Locate the cell with the specified text and output its (X, Y) center coordinate. 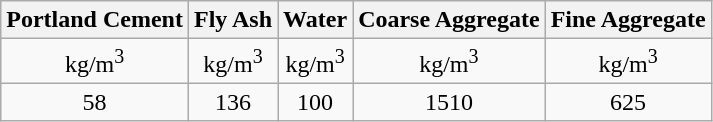
58 (95, 102)
625 (628, 102)
Water (316, 20)
1510 (450, 102)
100 (316, 102)
Coarse Aggregate (450, 20)
Fly Ash (232, 20)
Fine Aggregate (628, 20)
136 (232, 102)
Portland Cement (95, 20)
